Find where the given text appears and provide that cell's center as [X, Y] coordinate. 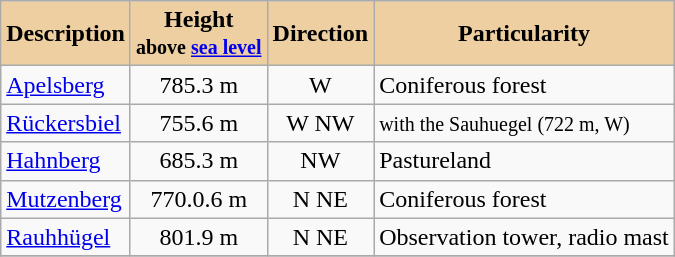
Direction [320, 34]
755.6 m [198, 123]
Apelsberg [66, 85]
NW [320, 161]
801.9 m [198, 237]
Rauhhügel [66, 237]
Mutzenberg [66, 199]
W NW [320, 123]
685.3 m [198, 161]
Particularity [524, 34]
785.3 m [198, 85]
with the Sauhuegel (722 m, W) [524, 123]
W [320, 85]
770.0.6 m [198, 199]
Pastureland [524, 161]
Observation tower, radio mast [524, 237]
Hahnberg [66, 161]
Rückersbiel [66, 123]
Height above sea level [198, 34]
Description [66, 34]
